Provide the (X, Y) coordinate of the cell's center where the given text is located.  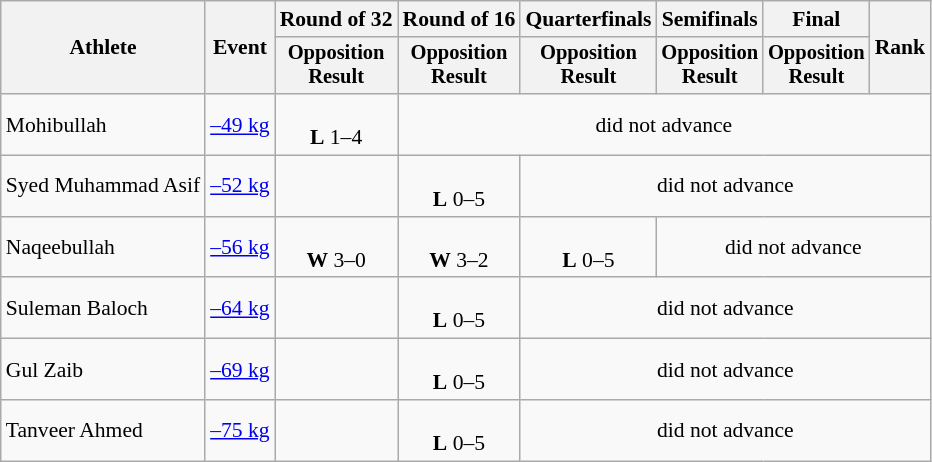
–49 kg (240, 124)
Naqeebullah (103, 248)
Event (240, 48)
Quarterfinals (588, 19)
–56 kg (240, 248)
Gul Zaib (103, 370)
L 1–4 (336, 124)
Suleman Baloch (103, 308)
Tanveer Ahmed (103, 430)
–52 kg (240, 186)
Round of 16 (460, 19)
–75 kg (240, 430)
Final (816, 19)
Athlete (103, 48)
–69 kg (240, 370)
Semifinals (710, 19)
W 3–0 (336, 248)
Mohibullah (103, 124)
Round of 32 (336, 19)
Syed Muhammad Asif (103, 186)
Rank (900, 48)
–64 kg (240, 308)
W 3–2 (460, 248)
